Locate the cell with the specified text and output its (X, Y) center coordinate. 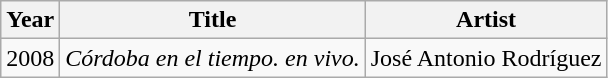
2008 (30, 58)
Year (30, 20)
Artist (486, 20)
José Antonio Rodríguez (486, 58)
Córdoba en el tiempo. en vivo. (212, 58)
Title (212, 20)
